Locate the cell with the specified text and output its [X, Y] center coordinate. 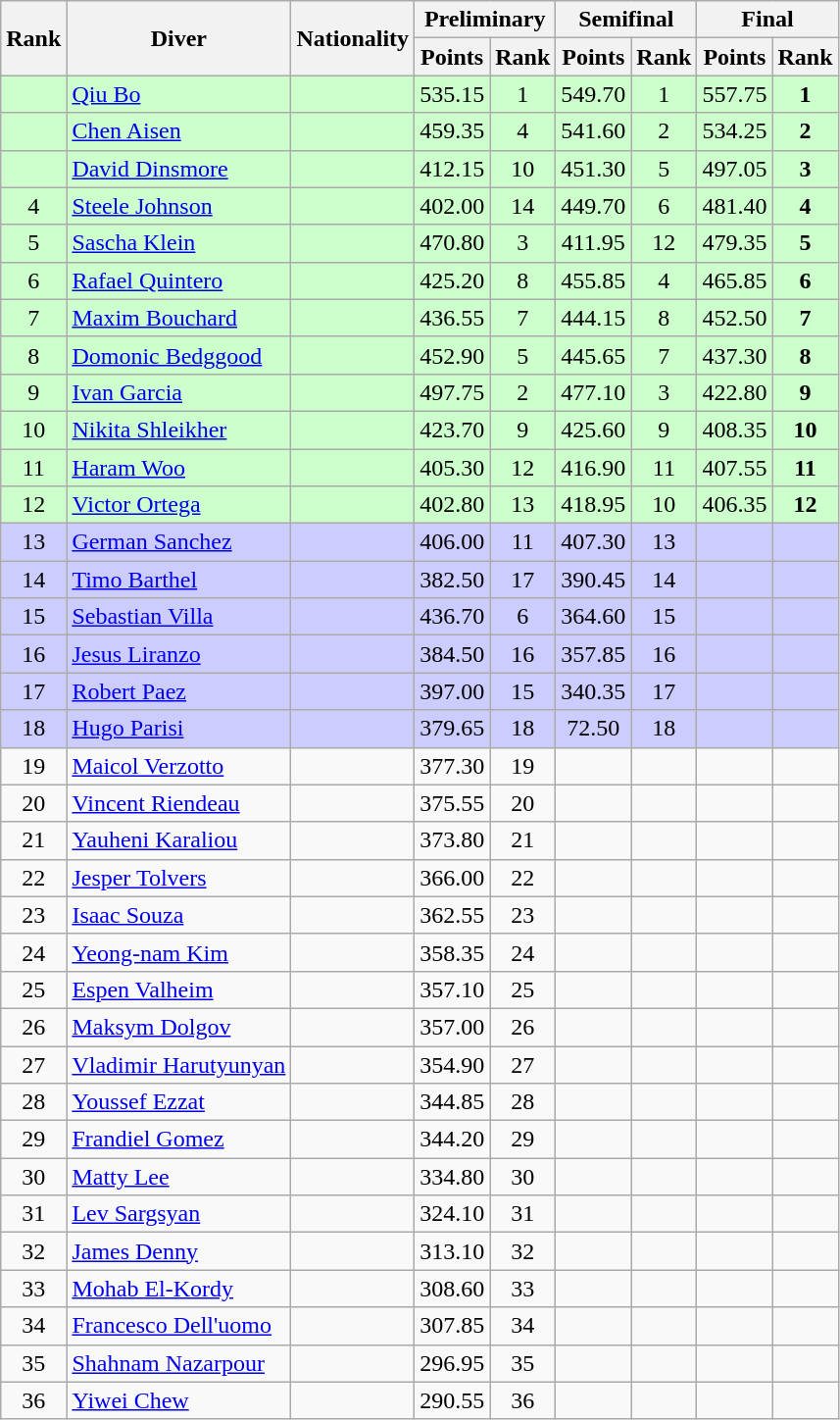
Maicol Verzotto [178, 766]
477.10 [594, 392]
465.85 [735, 280]
379.65 [453, 729]
Lev Sargsyan [178, 1214]
Vincent Riendeau [178, 803]
Sebastian Villa [178, 617]
Final [767, 20]
Sascha Klein [178, 243]
Youssef Ezzat [178, 1102]
375.55 [453, 803]
479.35 [735, 243]
425.20 [453, 280]
Yeong-nam Kim [178, 952]
354.90 [453, 1064]
497.75 [453, 392]
416.90 [594, 468]
358.35 [453, 952]
406.00 [453, 542]
373.80 [453, 840]
296.95 [453, 1363]
Shahnam Nazarpour [178, 1363]
481.40 [735, 206]
549.70 [594, 94]
459.35 [453, 131]
411.95 [594, 243]
535.15 [453, 94]
James Denny [178, 1251]
290.55 [453, 1400]
437.30 [735, 355]
Rafael Quintero [178, 280]
Mohab El-Kordy [178, 1289]
Qiu Bo [178, 94]
451.30 [594, 169]
405.30 [453, 468]
344.85 [453, 1102]
557.75 [735, 94]
452.90 [453, 355]
397.00 [453, 691]
452.50 [735, 318]
Jesper Tolvers [178, 878]
534.25 [735, 131]
402.00 [453, 206]
Isaac Souza [178, 915]
Haram Woo [178, 468]
357.00 [453, 1027]
Maxim Bouchard [178, 318]
German Sanchez [178, 542]
307.85 [453, 1326]
Francesco Dell'uomo [178, 1326]
Robert Paez [178, 691]
425.60 [594, 430]
Jesus Liranzo [178, 654]
423.70 [453, 430]
334.80 [453, 1177]
340.35 [594, 691]
72.50 [594, 729]
407.30 [594, 542]
408.35 [735, 430]
Matty Lee [178, 1177]
364.60 [594, 617]
Chen Aisen [178, 131]
541.60 [594, 131]
449.70 [594, 206]
362.55 [453, 915]
Maksym Dolgov [178, 1027]
470.80 [453, 243]
308.60 [453, 1289]
436.70 [453, 617]
366.00 [453, 878]
Espen Valheim [178, 989]
357.85 [594, 654]
455.85 [594, 280]
Steele Johnson [178, 206]
382.50 [453, 580]
418.95 [594, 505]
390.45 [594, 580]
344.20 [453, 1140]
357.10 [453, 989]
Ivan Garcia [178, 392]
497.05 [735, 169]
Preliminary [485, 20]
Nikita Shleikher [178, 430]
444.15 [594, 318]
Timo Barthel [178, 580]
Diver [178, 38]
407.55 [735, 468]
Nationality [353, 38]
Hugo Parisi [178, 729]
Yauheni Karaliou [178, 840]
313.10 [453, 1251]
324.10 [453, 1214]
384.50 [453, 654]
Frandiel Gomez [178, 1140]
412.15 [453, 169]
Vladimir Harutyunyan [178, 1064]
David Dinsmore [178, 169]
406.35 [735, 505]
Yiwei Chew [178, 1400]
422.80 [735, 392]
445.65 [594, 355]
377.30 [453, 766]
Semifinal [626, 20]
402.80 [453, 505]
Domonic Bedggood [178, 355]
436.55 [453, 318]
Victor Ortega [178, 505]
